Return the (x, y) coordinate for the center point of the cell that contains the specified text.  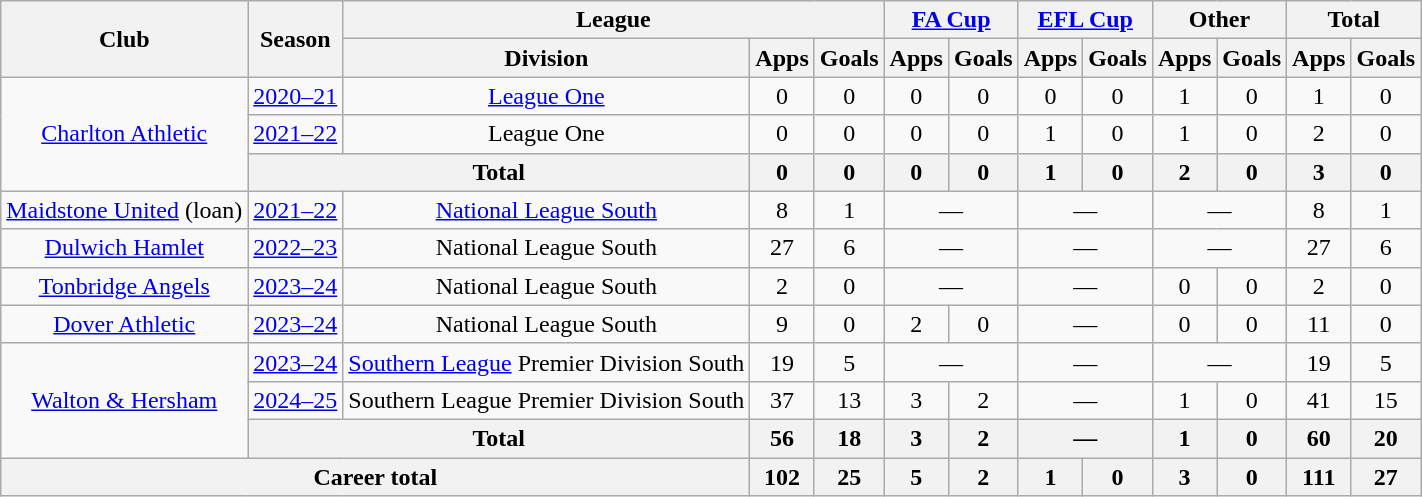
11 (1319, 324)
Charlton Athletic (124, 134)
2022–23 (296, 248)
15 (1386, 400)
60 (1319, 438)
102 (782, 477)
56 (782, 438)
Maidstone United (loan) (124, 210)
Season (296, 39)
18 (849, 438)
25 (849, 477)
Dulwich Hamlet (124, 248)
9 (782, 324)
Club (124, 39)
2024–25 (296, 400)
FA Cup (951, 20)
111 (1319, 477)
13 (849, 400)
Tonbridge Angels (124, 286)
20 (1386, 438)
2020–21 (296, 96)
Other (1219, 20)
41 (1319, 400)
Dover Athletic (124, 324)
Walton & Hersham (124, 400)
Career total (376, 477)
League (614, 20)
37 (782, 400)
Division (546, 58)
EFL Cup (1085, 20)
